Output the (X, Y) coordinate of the center of the cell containing the given text.  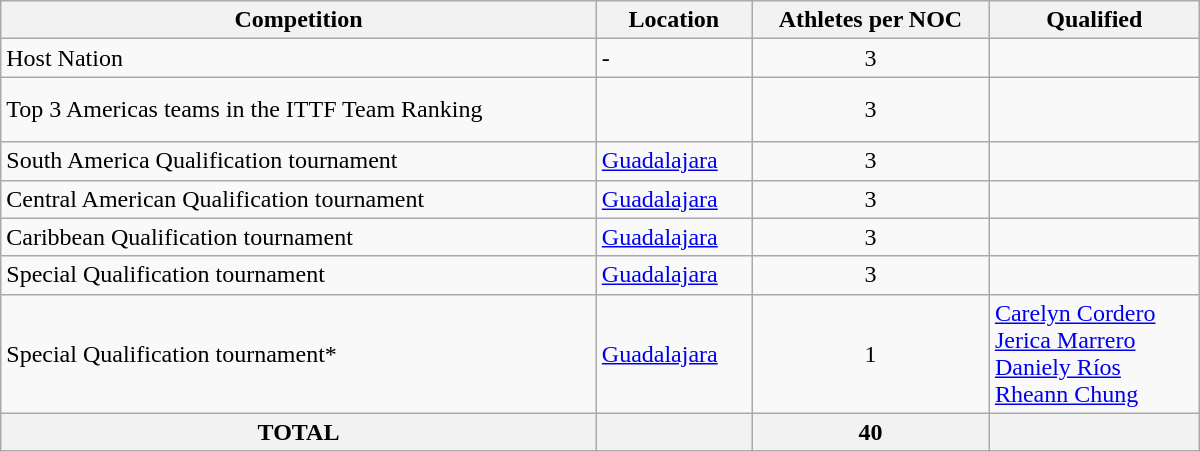
South America Qualification tournament (299, 161)
Competition (299, 20)
Caribbean Qualification tournament (299, 237)
Location (674, 20)
Special Qualification tournament (299, 275)
Top 3 Americas teams in the ITTF Team Ranking (299, 110)
Qualified (1094, 20)
Central American Qualification tournament (299, 199)
1 (871, 354)
TOTAL (299, 432)
Host Nation (299, 58)
Carelyn Cordero Jerica Marrero Daniely Ríos Rheann Chung (1094, 354)
40 (871, 432)
Athletes per NOC (871, 20)
- (674, 58)
Special Qualification tournament* (299, 354)
